Detect which cell encompasses the target text, then output its (X, Y) center coordinate. 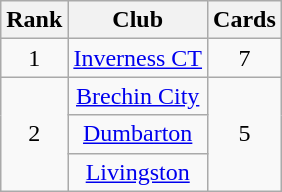
Club (138, 20)
Inverness CT (138, 58)
Brechin City (138, 96)
7 (245, 58)
5 (245, 134)
1 (34, 58)
2 (34, 134)
Livingston (138, 172)
Dumbarton (138, 134)
Cards (245, 20)
Rank (34, 20)
